For the text-containing cell, return its midpoint in [X, Y] coordinate format. 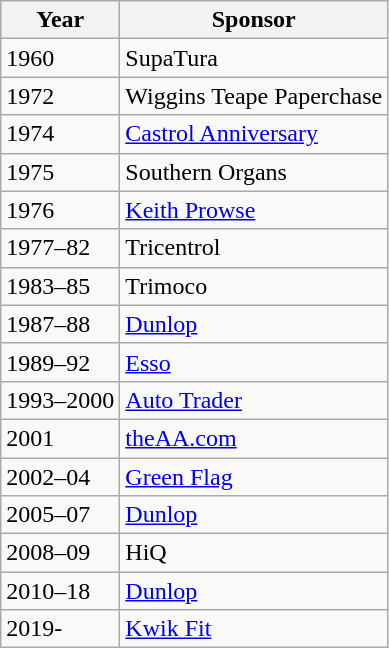
Trimoco [254, 286]
Southern Organs [254, 172]
1983–85 [60, 286]
1975 [60, 172]
1989–92 [60, 362]
Tricentrol [254, 248]
2010–18 [60, 591]
Castrol Anniversary [254, 134]
Kwik Fit [254, 629]
1972 [60, 96]
Green Flag [254, 477]
2008–09 [60, 553]
1976 [60, 210]
theAA.com [254, 438]
Wiggins Teape Paperchase [254, 96]
Keith Prowse [254, 210]
Esso [254, 362]
1993–2000 [60, 400]
Year [60, 20]
2002–04 [60, 477]
Sponsor [254, 20]
1960 [60, 58]
SupaTura [254, 58]
2001 [60, 438]
1987–88 [60, 324]
Auto Trader [254, 400]
HiQ [254, 553]
1974 [60, 134]
1977–82 [60, 248]
2019- [60, 629]
2005–07 [60, 515]
